For the text-containing cell, return its midpoint in [X, Y] coordinate format. 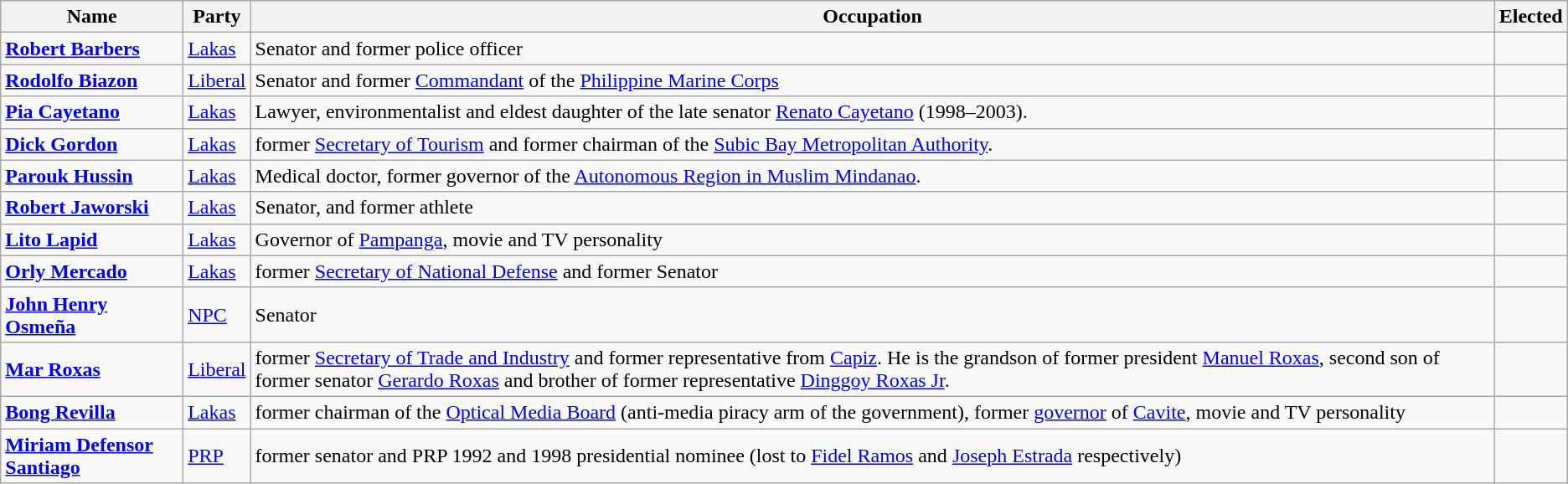
Mar Roxas [92, 368]
Pia Cayetano [92, 112]
Senator and former police officer [873, 49]
Robert Jaworski [92, 208]
Miriam Defensor Santiago [92, 456]
Name [92, 17]
NPC [217, 315]
Senator and former Commandant of the Philippine Marine Corps [873, 80]
former chairman of the Optical Media Board (anti-media piracy arm of the government), former governor of Cavite, movie and TV personality [873, 412]
Lawyer, environmentalist and eldest daughter of the late senator Renato Cayetano (1998–2003). [873, 112]
Senator [873, 315]
Elected [1531, 17]
Governor of Pampanga, movie and TV personality [873, 239]
former senator and PRP 1992 and 1998 presidential nominee (lost to Fidel Ramos and Joseph Estrada respectively) [873, 456]
Robert Barbers [92, 49]
Occupation [873, 17]
Lito Lapid [92, 239]
Dick Gordon [92, 144]
Bong Revilla [92, 412]
John Henry Osmeña [92, 315]
Senator, and former athlete [873, 208]
former Secretary of National Defense and former Senator [873, 271]
PRP [217, 456]
Parouk Hussin [92, 176]
Medical doctor, former governor of the Autonomous Region in Muslim Mindanao. [873, 176]
Rodolfo Biazon [92, 80]
Orly Mercado [92, 271]
former Secretary of Tourism and former chairman of the Subic Bay Metropolitan Authority. [873, 144]
Party [217, 17]
